Detect which cell encompasses the target text, then output its [x, y] center coordinate. 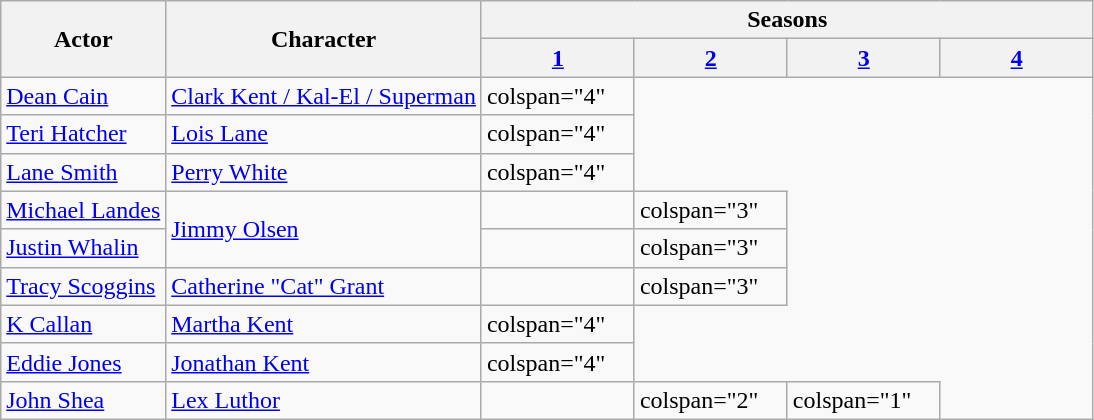
Lex Luthor [324, 400]
1 [558, 58]
Jonathan Kent [324, 362]
Michael Landes [84, 210]
Character [324, 39]
Dean Cain [84, 96]
K Callan [84, 324]
Teri Hatcher [84, 134]
Justin Whalin [84, 248]
Tracy Scoggins [84, 286]
Seasons [787, 20]
Catherine "Cat" Grant [324, 286]
3 [864, 58]
Eddie Jones [84, 362]
4 [1016, 58]
colspan="2" [710, 400]
Jimmy Olsen [324, 229]
Clark Kent / Kal-El / Superman [324, 96]
John Shea [84, 400]
2 [710, 58]
Martha Kent [324, 324]
Lois Lane [324, 134]
Lane Smith [84, 172]
Actor [84, 39]
colspan="1" [864, 400]
Perry White [324, 172]
